Pinpoint the cell where the given text exists, returning its [X, Y] midpoint coordinate. 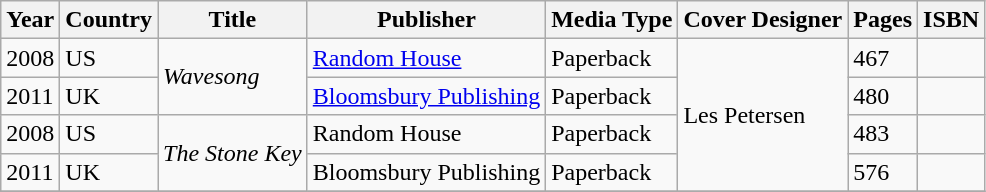
Wavesong [233, 77]
ISBN [952, 20]
Cover Designer [763, 20]
Country [109, 20]
Media Type [612, 20]
483 [883, 134]
Year [30, 20]
467 [883, 58]
Pages [883, 20]
480 [883, 96]
The Stone Key [233, 153]
576 [883, 172]
Les Petersen [763, 115]
Publisher [426, 20]
Title [233, 20]
